Determine the (x, y) coordinate at the center of the cell enclosing the given text.  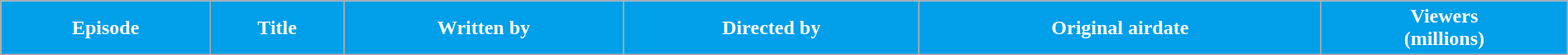
Title (278, 28)
Viewers(millions) (1444, 28)
Written by (485, 28)
Original airdate (1120, 28)
Episode (106, 28)
Directed by (771, 28)
